Pinpoint the cell where the given text exists, returning its (X, Y) midpoint coordinate. 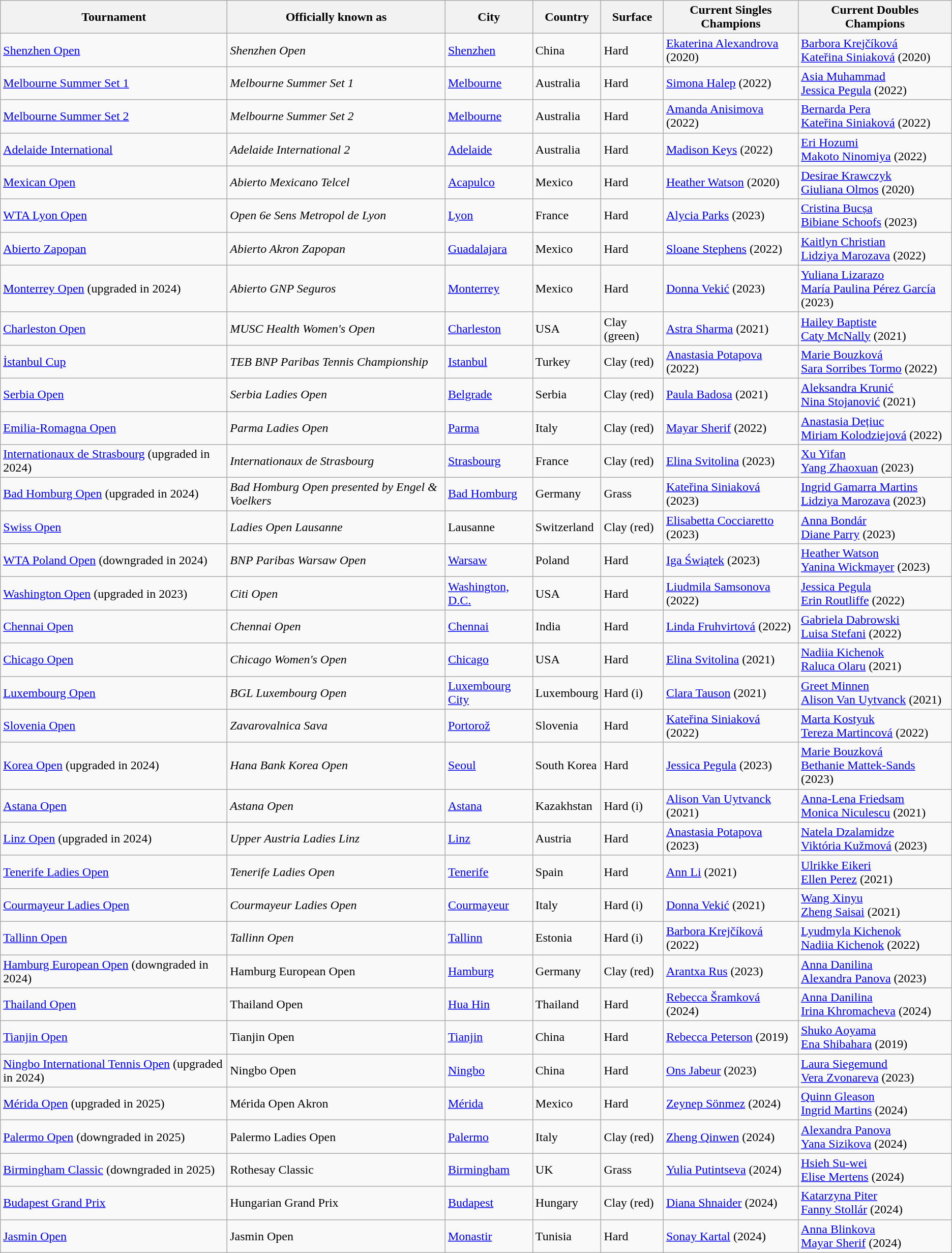
Estonia (567, 938)
Washington Open (upgraded in 2023) (114, 593)
Greet Minnen Alison Van Uytvanck (2021) (875, 693)
Zheng Qinwen (2024) (730, 1137)
Nadiia Kichenok Raluca Olaru (2021) (875, 659)
Madison Keys (2022) (730, 150)
Gabriela Dabrowski Luisa Stefani (2022) (875, 627)
Luxembourg (567, 693)
Paula Badosa (2021) (730, 395)
Yulia Putintseva (2024) (730, 1170)
WTA Poland Open (downgraded in 2024) (114, 561)
Officially known as (337, 17)
Palermo (489, 1137)
Hamburg European Open (downgraded in 2024) (114, 971)
Jessica Pegula Erin Routliffe (2022) (875, 593)
Zavarovalnica Sava (337, 725)
Seoul (489, 766)
Thailand (567, 1004)
Ningbo Open (337, 1070)
Alexandra Panova Yana Sizikova (2024) (875, 1137)
Adelaide (489, 150)
Hamburg (489, 971)
Diana Shnaider (2024) (730, 1203)
Anna Danilina Irina Khromacheva (2024) (875, 1004)
Asia Muhammad Jessica Pegula (2022) (875, 83)
Austria (567, 838)
Chicago Open (114, 659)
Korea Open (upgraded in 2024) (114, 766)
Swiss Open (114, 527)
Switzerland (567, 527)
Luxembourg City (489, 693)
Astana (489, 806)
Serbia Open (114, 395)
Anna-Lena Friedsam Monica Niculescu (2021) (875, 806)
Lyon (489, 216)
Marie Bouzková Sara Sorribes Tormo (2022) (875, 361)
Warsaw (489, 561)
South Korea (567, 766)
Parma (489, 427)
Clara Tauson (2021) (730, 693)
Charleston (489, 329)
Donna Vekić (2023) (730, 288)
Chennai (489, 627)
Budapest Grand Prix (114, 1203)
Kazakhstan (567, 806)
Ladies Open Lausanne (337, 527)
Amanda Anisimova (2022) (730, 116)
Alison Van Uytvanck (2021) (730, 806)
Cristina Bucșa Bibiane Schoofs (2023) (875, 216)
Alycia Parks (2023) (730, 216)
Kateřina Siniaková (2023) (730, 494)
Marie Bouzková Bethanie Mattek-Sands (2023) (875, 766)
Tunisia (567, 1236)
Abierto GNP Seguros (337, 288)
BGL Luxembourg Open (337, 693)
Strasbourg (489, 461)
Iga Świątek (2023) (730, 561)
Elina Svitolina (2021) (730, 659)
Belgrade (489, 395)
Simona Halep (2022) (730, 83)
Shenzhen (489, 50)
Monterrey Open (upgraded in 2024) (114, 288)
Anna Blinkova Mayar Sherif (2024) (875, 1236)
Mayar Sherif (2022) (730, 427)
Portorož (489, 725)
Parma Ladies Open (337, 427)
Turkey (567, 361)
Anastasia Potapova (2022) (730, 361)
Internationaux de Strasbourg (upgraded in 2024) (114, 461)
Ann Li (2021) (730, 872)
Linda Fruhvirtová (2022) (730, 627)
Kateřina Siniaková (2022) (730, 725)
Lausanne (489, 527)
Hungary (567, 1203)
BNP Paribas Warsaw Open (337, 561)
Spain (567, 872)
Eri Hozumi Makoto Ninomiya (2022) (875, 150)
Bad Homburg Open (upgraded in 2024) (114, 494)
Birmingham (489, 1170)
Adelaide International (114, 150)
Mérida Open Akron (337, 1104)
Tenerife (489, 872)
Courmayeur (489, 905)
Ningbo International Tennis Open (upgraded in 2024) (114, 1070)
Tallinn (489, 938)
Serbia Ladies Open (337, 395)
Abierto Mexicano Telcel (337, 182)
Monterrey (489, 288)
India (567, 627)
Bad Homburg (489, 494)
Guadalajara (489, 248)
Acapulco (489, 182)
Birmingham Classic (downgraded in 2025) (114, 1170)
Natela Dzalamidze Viktória Kužmová (2023) (875, 838)
Country (567, 17)
Anna Danilina Alexandra Panova (2023) (875, 971)
Mérida (489, 1104)
Desirae Krawczyk Giuliana Olmos (2020) (875, 182)
Palermo Ladies Open (337, 1137)
Anastasia Dețiuc Miriam Kolodziejová (2022) (875, 427)
Clay (green) (632, 329)
Slovenia (567, 725)
Arantxa Rus (2023) (730, 971)
MUSC Health Women's Open (337, 329)
Ekaterina Alexandrova (2020) (730, 50)
Barbora Krejčíková Kateřina Siniaková (2020) (875, 50)
Linz (489, 838)
Emilia-Romagna Open (114, 427)
TEB BNP Paribas Tennis Championship (337, 361)
UK (567, 1170)
Jessica Pegula (2023) (730, 766)
Hua Hin (489, 1004)
Liudmila Samsonova (2022) (730, 593)
Mérida Open (upgraded in 2025) (114, 1104)
Mexican Open (114, 182)
Open 6e Sens Metropol de Lyon (337, 216)
WTA Lyon Open (114, 216)
Elisabetta Cocciaretto (2023) (730, 527)
Chicago Women's Open (337, 659)
Hailey Baptiste Caty McNally (2021) (875, 329)
Elina Svitolina (2023) (730, 461)
Budapest (489, 1203)
Lyudmyla Kichenok Nadiia Kichenok (2022) (875, 938)
Kaitlyn Christian Lidziya Marozava (2022) (875, 248)
Rothesay Classic (337, 1170)
Barbora Krejčíková (2022) (730, 938)
Aleksandra Krunić Nina Stojanović (2021) (875, 395)
Quinn Gleason Ingrid Martins (2024) (875, 1104)
Yuliana Lizarazo María Paulina Pérez García (2023) (875, 288)
Serbia (567, 395)
Laura Siegemund Vera Zvonareva (2023) (875, 1070)
Sloane Stephens (2022) (730, 248)
Bernarda Pera Kateřina Siniaková (2022) (875, 116)
Hungarian Grand Prix (337, 1203)
Hamburg European Open (337, 971)
Poland (567, 561)
Bad Homburg Open presented by Engel & Voelkers (337, 494)
Abierto Akron Zapopan (337, 248)
Adelaide International 2 (337, 150)
Tournament (114, 17)
Wang Xinyu Zheng Saisai (2021) (875, 905)
Chicago (489, 659)
Marta Kostyuk Tereza Martincová (2022) (875, 725)
Shuko Aoyama Ena Shibahara (2019) (875, 1038)
Heather Watson Yanina Wickmayer (2023) (875, 561)
City (489, 17)
Upper Austria Ladies Linz (337, 838)
Istanbul (489, 361)
Donna Vekić (2021) (730, 905)
Charleston Open (114, 329)
Current Doubles Champions (875, 17)
Citi Open (337, 593)
Ningbo (489, 1070)
Monastir (489, 1236)
Sonay Kartal (2024) (730, 1236)
Current Singles Champions (730, 17)
Washington, D.C. (489, 593)
Ingrid Gamarra Martins Lidziya Marozava (2023) (875, 494)
Slovenia Open (114, 725)
Luxembourg Open (114, 693)
Surface (632, 17)
Rebecca Šramková (2024) (730, 1004)
Katarzyna Piter Fanny Stollár (2024) (875, 1203)
İstanbul Cup (114, 361)
Tianjin (489, 1038)
Anna Bondár Diane Parry (2023) (875, 527)
Xu Yifan Yang Zhaoxuan (2023) (875, 461)
Zeynep Sönmez (2024) (730, 1104)
Linz Open (upgraded in 2024) (114, 838)
Hana Bank Korea Open (337, 766)
Astra Sharma (2021) (730, 329)
Ulrikke Eikeri Ellen Perez (2021) (875, 872)
Internationaux de Strasbourg (337, 461)
Ons Jabeur (2023) (730, 1070)
Hsieh Su-wei Elise Mertens (2024) (875, 1170)
Abierto Zapopan (114, 248)
Heather Watson (2020) (730, 182)
Anastasia Potapova (2023) (730, 838)
Palermo Open (downgraded in 2025) (114, 1137)
Rebecca Peterson (2019) (730, 1038)
